Return [X, Y] of the center of cell containing provided text 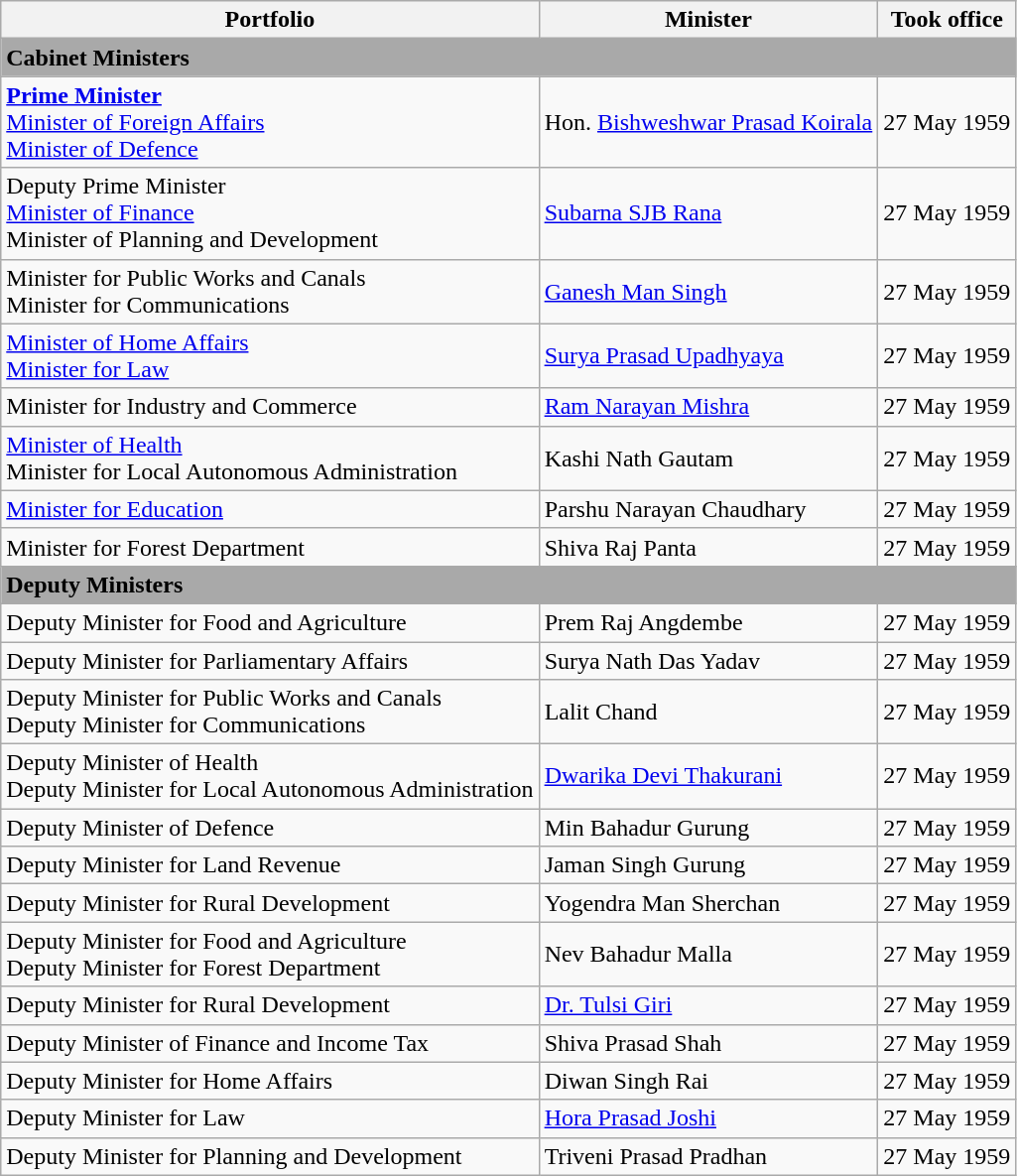
Deputy Ministers [508, 585]
Took office [947, 20]
Min Bahadur Gurung [708, 828]
Minister for Education [270, 509]
Shiva Prasad Shah [708, 1043]
Minister [708, 20]
Deputy Minister for Food and AgricultureDeputy Minister for Forest Department [270, 955]
Minister for Industry and Commerce [270, 407]
Deputy Minister for Land Revenue [270, 865]
Portfolio [270, 20]
Surya Nath Das Yadav [708, 660]
Deputy Minister of HealthDeputy Minister for Local Autonomous Administration [270, 776]
Nev Bahadur Malla [708, 955]
Ram Narayan Mishra [708, 407]
Kashi Nath Gautam [708, 458]
Deputy Prime MinisterMinister of FinanceMinister of Planning and Development [270, 213]
Deputy Minister for Parliamentary Affairs [270, 660]
Minister of HealthMinister for Local Autonomous Administration [270, 458]
Deputy Minister of Finance and Income Tax [270, 1043]
Cabinet Ministers [508, 58]
Ganesh Man Singh [708, 292]
Subarna SJB Rana [708, 213]
Deputy Minister for Public Works and CanalsDeputy Minister for Communications [270, 713]
Shiva Raj Panta [708, 547]
Diwan Singh Rai [708, 1081]
Surya Prasad Upadhyaya [708, 355]
Deputy Minister for Law [270, 1118]
Deputy Minister for Home Affairs [270, 1081]
Hon. Bishweshwar Prasad Koirala [708, 122]
Dwarika Devi Thakurani [708, 776]
Yogendra Man Sherchan [708, 903]
Minister for Public Works and CanalsMinister for Communications [270, 292]
Dr. Tulsi Giri [708, 1005]
Minister of Home AffairsMinister for Law [270, 355]
Triveni Prasad Pradhan [708, 1156]
Deputy Minister of Defence [270, 828]
Parshu Narayan Chaudhary [708, 509]
Minister for Forest Department [270, 547]
Prem Raj Angdembe [708, 622]
Prime MinisterMinister of Foreign AffairsMinister of Defence [270, 122]
Jaman Singh Gurung [708, 865]
Lalit Chand [708, 713]
Hora Prasad Joshi [708, 1118]
Deputy Minister for Planning and Development [270, 1156]
Deputy Minister for Food and Agriculture [270, 622]
